Return [x, y] of the center of cell containing provided text 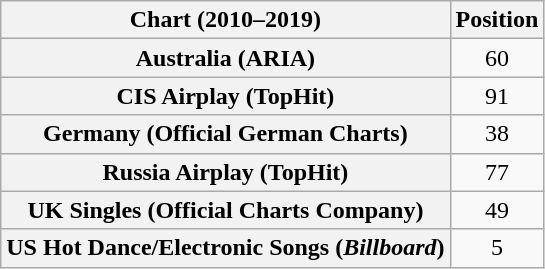
US Hot Dance/Electronic Songs (Billboard) [226, 248]
60 [497, 58]
Australia (ARIA) [226, 58]
91 [497, 96]
UK Singles (Official Charts Company) [226, 210]
49 [497, 210]
5 [497, 248]
Russia Airplay (TopHit) [226, 172]
Germany (Official German Charts) [226, 134]
77 [497, 172]
Chart (2010–2019) [226, 20]
CIS Airplay (TopHit) [226, 96]
38 [497, 134]
Position [497, 20]
